Return the [x, y] coordinate for the center point of the cell that contains the specified text.  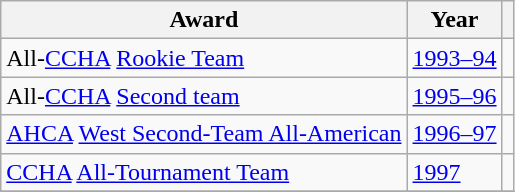
CCHA All-Tournament Team [204, 172]
Year [454, 20]
1993–94 [454, 58]
Award [204, 20]
1996–97 [454, 134]
All-CCHA Second team [204, 96]
AHCA West Second-Team All-American [204, 134]
1995–96 [454, 96]
1997 [454, 172]
All-CCHA Rookie Team [204, 58]
